Capture the cell that displays the provided text and extract its (X, Y) central coordinate. 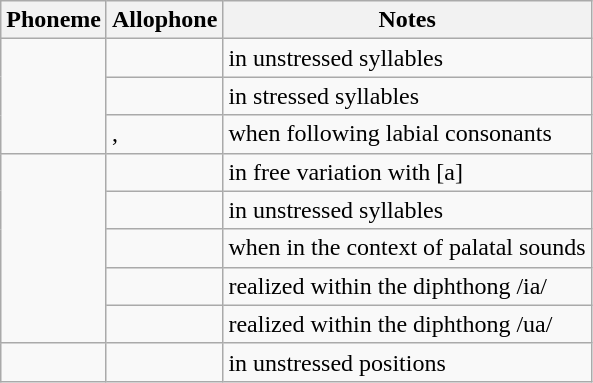
when in the context of palatal sounds (407, 248)
when following labial consonants (407, 134)
in free variation with [a] (407, 172)
Allophone (164, 20)
Notes (407, 20)
in unstressed positions (407, 362)
realized within the diphthong /ua/ (407, 324)
in stressed syllables (407, 96)
Phoneme (54, 20)
, (164, 134)
realized within the diphthong /ia/ (407, 286)
